Return the (X, Y) coordinate for the center point of the cell that contains the specified text.  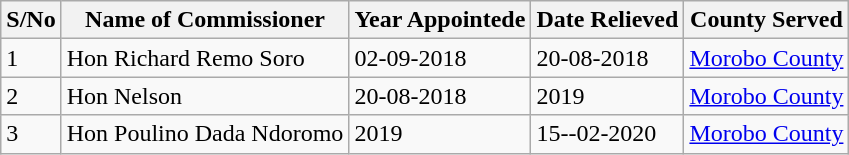
Hon Poulino Dada Ndoromo (205, 134)
Hon Richard Remo Soro (205, 58)
Hon Nelson (205, 96)
S/No (31, 20)
2 (31, 96)
1 (31, 58)
Date Relieved (608, 20)
County Served (766, 20)
02-09-2018 (440, 58)
3 (31, 134)
Name of Commissioner (205, 20)
Year Appointede (440, 20)
15--02-2020 (608, 134)
